Extract the [X, Y] coordinate from the center of the cell holding the provided text.  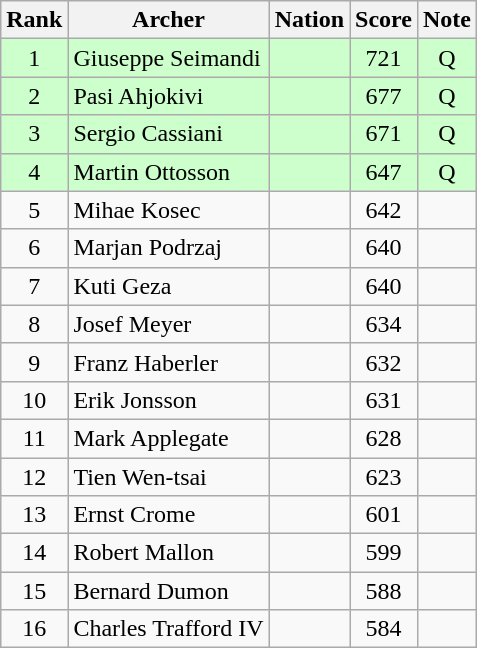
14 [34, 553]
599 [384, 553]
623 [384, 477]
601 [384, 515]
Pasi Ahjokivi [168, 96]
721 [384, 58]
10 [34, 400]
631 [384, 400]
16 [34, 629]
Ernst Crome [168, 515]
Score [384, 20]
588 [384, 591]
Josef Meyer [168, 324]
671 [384, 134]
Nation [309, 20]
Note [446, 20]
677 [384, 96]
Rank [34, 20]
4 [34, 172]
Giuseppe Seimandi [168, 58]
Franz Haberler [168, 362]
9 [34, 362]
8 [34, 324]
5 [34, 210]
15 [34, 591]
7 [34, 286]
632 [384, 362]
2 [34, 96]
647 [384, 172]
Martin Ottosson [168, 172]
12 [34, 477]
Charles Trafford IV [168, 629]
Bernard Dumon [168, 591]
628 [384, 438]
Tien Wen-tsai [168, 477]
Archer [168, 20]
584 [384, 629]
Marjan Podrzaj [168, 248]
Kuti Geza [168, 286]
13 [34, 515]
Mark Applegate [168, 438]
Erik Jonsson [168, 400]
3 [34, 134]
11 [34, 438]
Sergio Cassiani [168, 134]
Robert Mallon [168, 553]
634 [384, 324]
642 [384, 210]
Mihae Kosec [168, 210]
6 [34, 248]
1 [34, 58]
